Return [X, Y] of the center of cell containing provided text 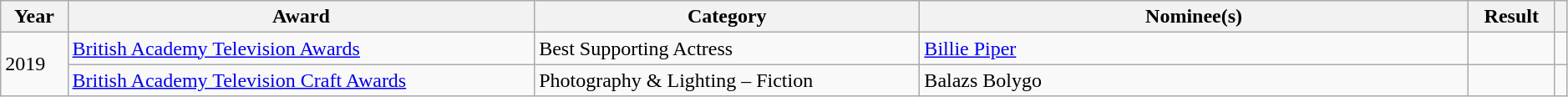
Year [34, 17]
Balazs Bolygo [1194, 80]
Photography & Lighting – Fiction [727, 80]
2019 [34, 64]
Category [727, 17]
British Academy Television Craft Awards [301, 80]
Result [1511, 17]
Best Supporting Actress [727, 48]
Billie Piper [1194, 48]
British Academy Television Awards [301, 48]
Nominee(s) [1194, 17]
Award [301, 17]
